Capture the cell that displays the provided text and extract its (x, y) central coordinate. 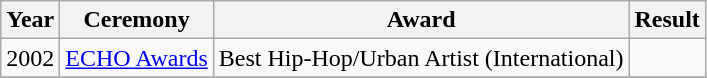
Ceremony (137, 20)
2002 (30, 58)
Year (30, 20)
ECHO Awards (137, 58)
Result (667, 20)
Best Hip-Hop/Urban Artist (International) (421, 58)
Award (421, 20)
